For the text-containing cell, return its midpoint in [x, y] coordinate format. 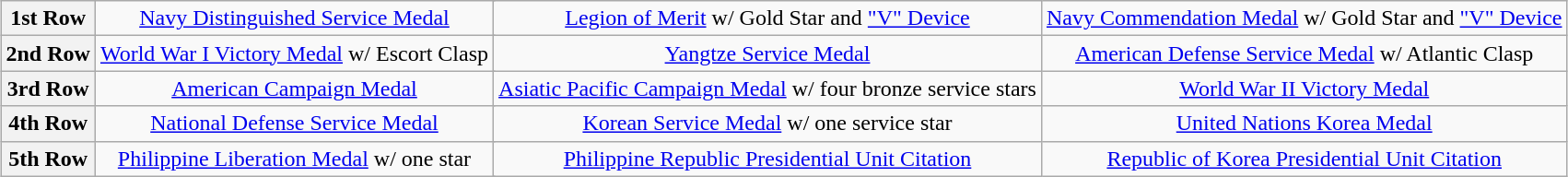
3rd Row [48, 88]
Navy Commendation Medal w/ Gold Star and "V" Device [1305, 18]
2nd Row [48, 53]
Legion of Merit w/ Gold Star and "V" Device [768, 18]
4th Row [48, 124]
5th Row [48, 159]
World War I Victory Medal w/ Escort Clasp [294, 53]
American Defense Service Medal w/ Atlantic Clasp [1305, 53]
United Nations Korea Medal [1305, 124]
Yangtze Service Medal [768, 53]
Navy Distinguished Service Medal [294, 18]
American Campaign Medal [294, 88]
Asiatic Pacific Campaign Medal w/ four bronze service stars [768, 88]
Korean Service Medal w/ one service star [768, 124]
1st Row [48, 18]
World War II Victory Medal [1305, 88]
Philippine Republic Presidential Unit Citation [768, 159]
Philippine Liberation Medal w/ one star [294, 159]
Republic of Korea Presidential Unit Citation [1305, 159]
National Defense Service Medal [294, 124]
